Find where the given text appears and provide that cell's center as [x, y] coordinate. 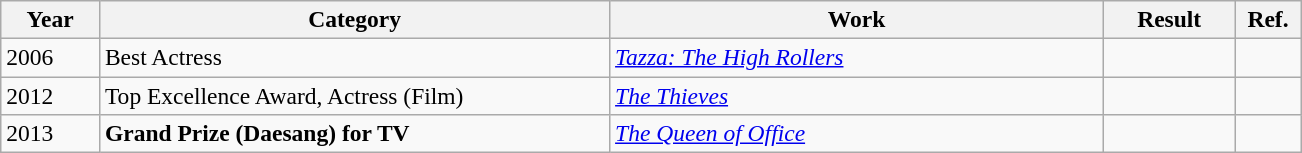
Grand Prize (Daesang) for TV [354, 133]
Year [50, 19]
Best Actress [354, 57]
Ref. [1268, 19]
The Queen of Office [857, 133]
Work [857, 19]
Top Excellence Award, Actress (Film) [354, 95]
2013 [50, 133]
Category [354, 19]
The Thieves [857, 95]
2006 [50, 57]
Result [1169, 19]
Tazza: The High Rollers [857, 57]
2012 [50, 95]
